Detect which cell encompasses the target text, then output its (x, y) center coordinate. 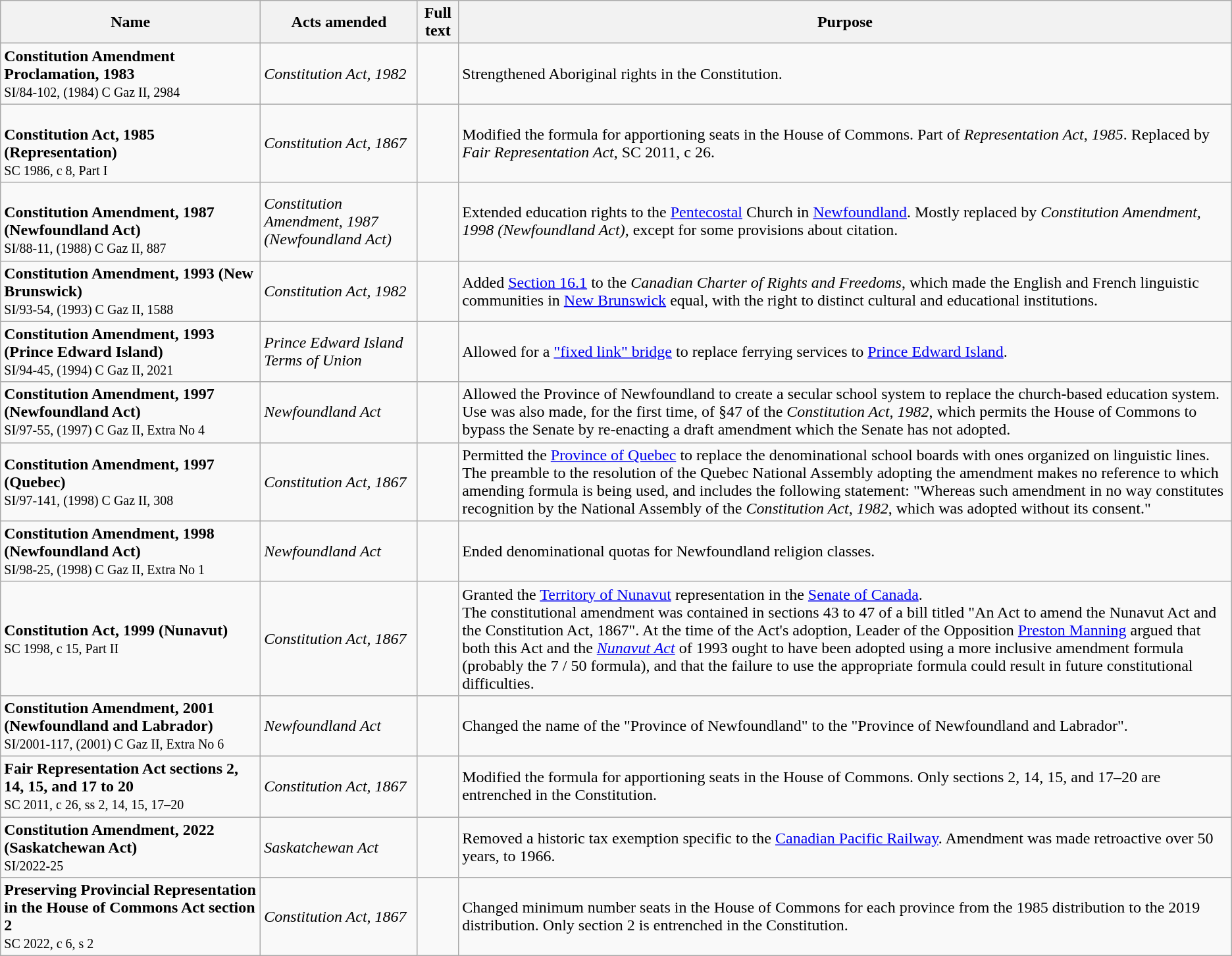
Constitution Amendment, 1998 (Newfoundland Act)SI/98-25, (1998) C Gaz II, Extra No 1 (130, 551)
Allowed for a "fixed link" bridge to replace ferrying services to Prince Edward Island. (845, 352)
Name (130, 22)
Saskatchewan Act (339, 847)
Removed a historic tax exemption specific to the Canadian Pacific Railway. Amendment was made retroactive over 50 years, to 1966. (845, 847)
Constitution Amendment, 1993 (New Brunswick)SI/93-54, (1993) C Gaz II, 1588 (130, 291)
Preserving Provincial Representation in the House of Commons Act section 2SC 2022, c 6, s 2 (130, 916)
Constitution Amendment, 2001 (Newfoundland and Labrador)SI/2001-117, (2001) C Gaz II, Extra No 6 (130, 726)
Changed the name of the "Province of Newfoundland" to the "Province of Newfoundland and Labrador". (845, 726)
Fair Representation Act sections 2, 14, 15, and 17 to 20SC 2011, c 26, ss 2, 14, 15, 17–20 (130, 786)
Ended denominational quotas for Newfoundland religion classes. (845, 551)
Constitution Amendment, 1987 (Newfoundland Act)SI/88-11, (1988) C Gaz II, 887 (130, 221)
Purpose (845, 22)
Acts amended (339, 22)
Constitution Amendment, 1997 (Quebec)SI/97-141, (1998) C Gaz II, 308 (130, 482)
Prince Edward Island Terms of Union (339, 352)
Modified the formula for apportioning seats in the House of Commons. Only sections 2, 14, 15, and 17–20 are entrenched in the Constitution. (845, 786)
Constitution Amendment, 1993 (Prince Edward Island)SI/94-45, (1994) C Gaz II, 2021 (130, 352)
Constitution Act, 1999 (Nunavut)SC 1998, c 15, Part II (130, 639)
Constitution Amendment, 1997 (Newfoundland Act)SI/97-55, (1997) C Gaz II, Extra No 4 (130, 412)
Constitution Amendment, 2022 (Saskatchewan Act)SI/2022-25 (130, 847)
Full text (438, 22)
Constitution Amendment Proclamation, 1983SI/84-102, (1984) C Gaz II, 2984 (130, 74)
Strengthened Aboriginal rights in the Constitution. (845, 74)
Constitution Act, 1985 (Representation)SC 1986, c 8, Part I (130, 144)
Constitution Amendment, 1987 (Newfoundland Act) (339, 221)
